Capture the cell that displays the provided text and extract its (x, y) central coordinate. 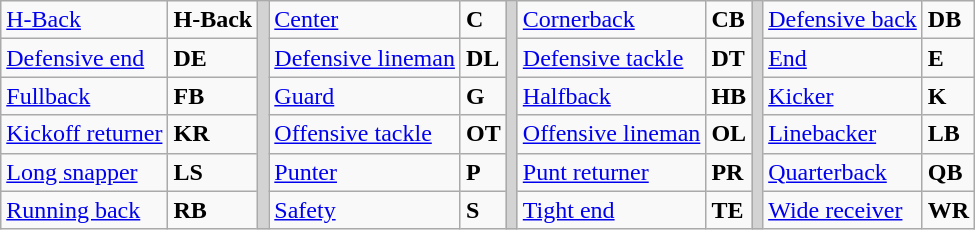
QB (948, 172)
DE (213, 58)
Defensive lineman (365, 58)
HB (729, 96)
Quarterback (843, 172)
DT (729, 58)
Cornerback (612, 20)
Kickoff returner (84, 134)
Running back (84, 210)
RB (213, 210)
Center (365, 20)
Halfback (612, 96)
LB (948, 134)
S (483, 210)
FB (213, 96)
E (948, 58)
Offensive tackle (365, 134)
Defensive back (843, 20)
Defensive tackle (612, 58)
OT (483, 134)
Offensive lineman (612, 134)
KR (213, 134)
Punt returner (612, 172)
TE (729, 210)
P (483, 172)
C (483, 20)
Linebacker (843, 134)
LS (213, 172)
Kicker (843, 96)
Safety (365, 210)
WR (948, 210)
K (948, 96)
End (843, 58)
Punter (365, 172)
CB (729, 20)
Defensive end (84, 58)
Long snapper (84, 172)
Tight end (612, 210)
DL (483, 58)
OL (729, 134)
Wide receiver (843, 210)
Guard (365, 96)
DB (948, 20)
PR (729, 172)
G (483, 96)
Fullback (84, 96)
